Identify which cell holds the provided text, then report its [X, Y] central coordinate. 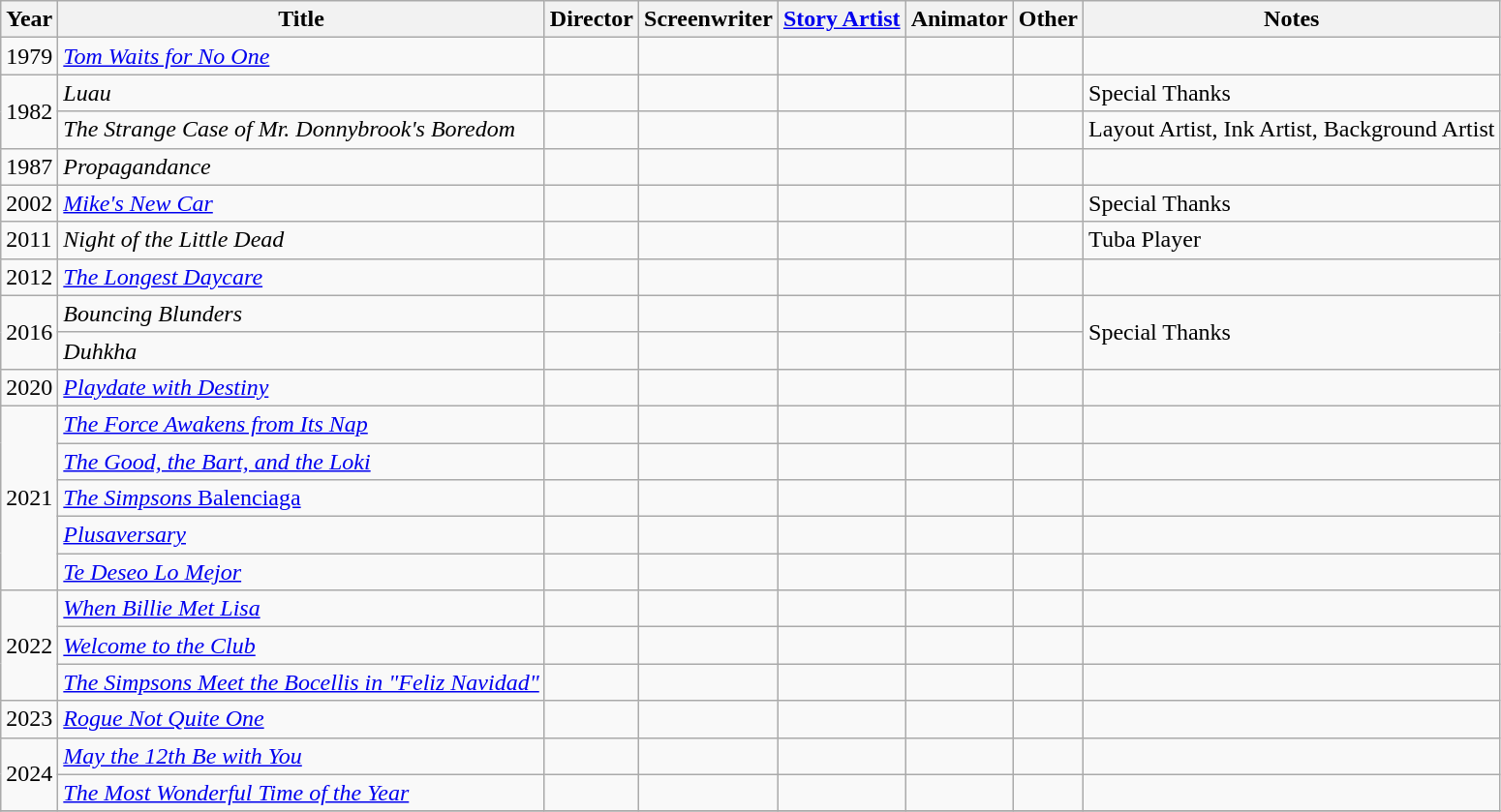
Duhkha [301, 350]
1982 [29, 111]
Te Deseo Lo Mejor [301, 572]
Notes [1292, 19]
2024 [29, 774]
2002 [29, 203]
2012 [29, 277]
Tom Waits for No One [301, 56]
Tuba Player [1292, 240]
Luau [301, 93]
The Strange Case of Mr. Donnybrook's Boredom [301, 130]
Mike's New Car [301, 203]
Story Artist [842, 19]
Rogue Not Quite One [301, 719]
Director [591, 19]
Other [1048, 19]
2021 [29, 497]
2011 [29, 240]
The Force Awakens from Its Nap [301, 424]
Playdate with Destiny [301, 387]
2016 [29, 332]
Welcome to the Club [301, 646]
The Simpsons Meet the Bocellis in "Feliz Navidad" [301, 682]
Night of the Little Dead [301, 240]
The Good, the Bart, and the Loki [301, 462]
Year [29, 19]
Layout Artist, Ink Artist, Background Artist [1292, 130]
Plusaversary [301, 535]
The Most Wonderful Time of the Year [301, 793]
Title [301, 19]
May the 12th Be with You [301, 756]
1987 [29, 166]
1979 [29, 56]
2023 [29, 719]
Bouncing Blunders [301, 314]
Propagandance [301, 166]
2020 [29, 387]
Screenwriter [709, 19]
Animator [959, 19]
2022 [29, 646]
When Billie Met Lisa [301, 609]
The Simpsons Balenciaga [301, 498]
The Longest Daycare [301, 277]
